Detect which cell encompasses the target text, then output its [X, Y] center coordinate. 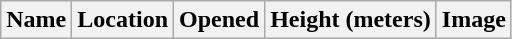
Height (meters) [351, 20]
Name [36, 20]
Location [123, 20]
Opened [220, 20]
Image [474, 20]
